Return the [X, Y] coordinate for the center point of the cell that contains the specified text.  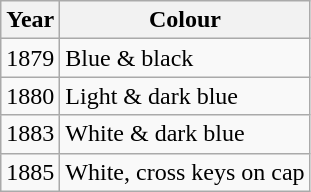
Year [30, 20]
1885 [30, 172]
White & dark blue [185, 134]
Light & dark blue [185, 96]
1880 [30, 96]
Colour [185, 20]
Blue & black [185, 58]
White, cross keys on cap [185, 172]
1879 [30, 58]
1883 [30, 134]
